Return (x, y) of the center of cell containing provided text 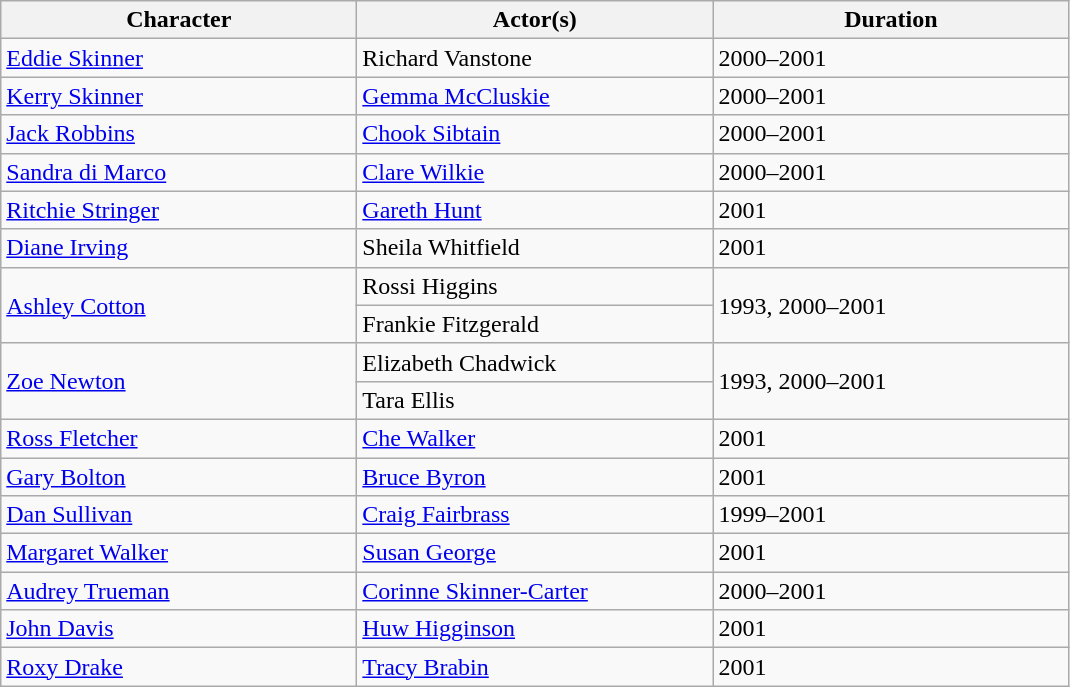
Margaret Walker (179, 553)
Che Walker (535, 438)
Character (179, 20)
Dan Sullivan (179, 515)
Duration (891, 20)
Audrey Trueman (179, 591)
Frankie Fitzgerald (535, 324)
Sheila Whitfield (535, 248)
John Davis (179, 629)
Richard Vanstone (535, 58)
Elizabeth Chadwick (535, 362)
Bruce Byron (535, 477)
Jack Robbins (179, 134)
Roxy Drake (179, 667)
Sandra di Marco (179, 172)
Gary Bolton (179, 477)
Ross Fletcher (179, 438)
Tara Ellis (535, 400)
Huw Higginson (535, 629)
Gemma McCluskie (535, 96)
1999–2001 (891, 515)
Kerry Skinner (179, 96)
Susan George (535, 553)
Rossi Higgins (535, 286)
Diane Irving (179, 248)
Gareth Hunt (535, 210)
Ashley Cotton (179, 305)
Clare Wilkie (535, 172)
Chook Sibtain (535, 134)
Eddie Skinner (179, 58)
Craig Fairbrass (535, 515)
Zoe Newton (179, 381)
Tracy Brabin (535, 667)
Corinne Skinner-Carter (535, 591)
Actor(s) (535, 20)
Ritchie Stringer (179, 210)
